Search for the cell housing the specified text and yield its [X, Y] center coordinate. 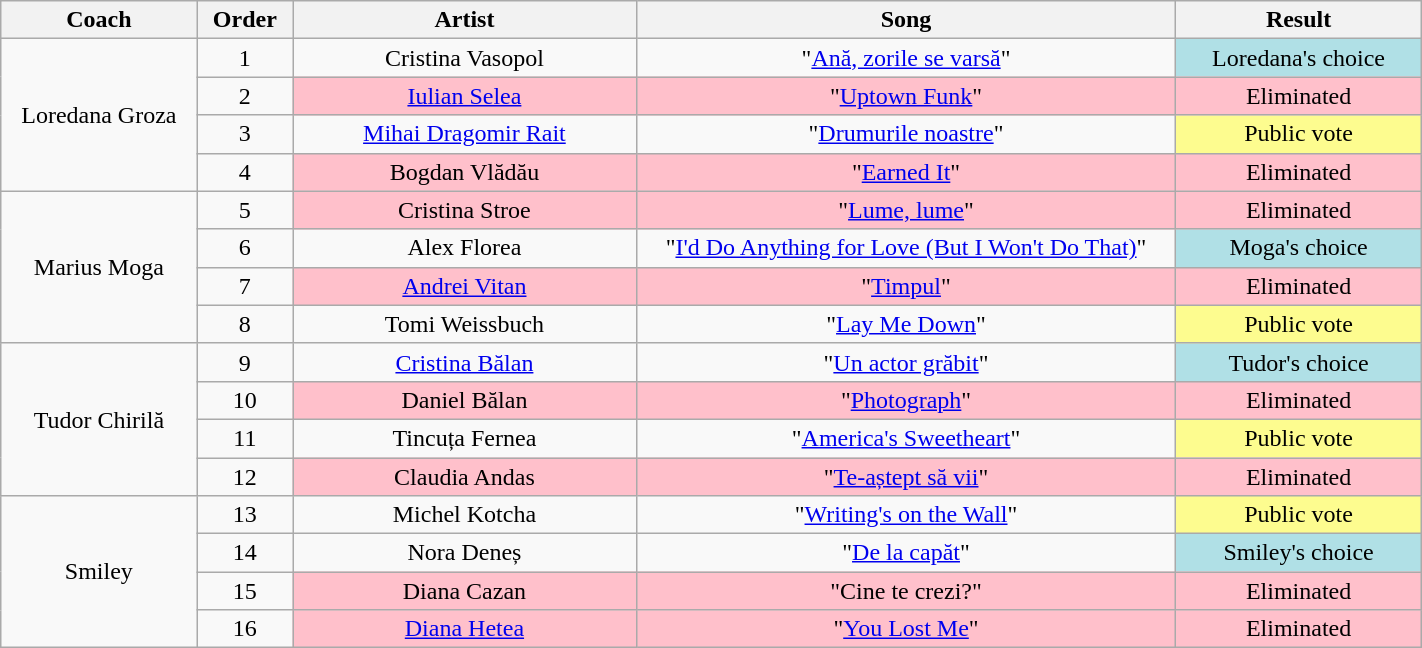
Artist [464, 20]
Michel Kotcha [464, 515]
Andrei Vitan [464, 286]
"Cine te crezi?" [906, 591]
Loredana Groza [99, 115]
Tomi Weissbuch [464, 324]
Result [1298, 20]
12 [245, 477]
6 [245, 248]
16 [245, 629]
Bogdan Vlădău [464, 172]
"Uptown Funk" [906, 96]
Alex Florea [464, 248]
Diana Hetea [464, 629]
2 [245, 96]
Tudor's choice [1298, 362]
5 [245, 210]
"Photograph" [906, 400]
"Lume, lume" [906, 210]
Cristina Vasopol [464, 58]
Marius Moga [99, 267]
7 [245, 286]
"You Lost Me" [906, 629]
Claudia Andas [464, 477]
11 [245, 438]
Moga's choice [1298, 248]
Iulian Selea [464, 96]
Nora Deneș [464, 553]
Loredana's choice [1298, 58]
15 [245, 591]
"Lay Me Down" [906, 324]
Cristina Bălan [464, 362]
Coach [99, 20]
Tincuța Fernea [464, 438]
Smiley [99, 572]
"Ană, zorile se varsă" [906, 58]
3 [245, 134]
Tudor Chirilă [99, 419]
1 [245, 58]
"I'd Do Anything for Love (But I Won't Do That)" [906, 248]
"Earned It" [906, 172]
Song [906, 20]
"Drumurile noastre" [906, 134]
"Te-aștept să vii" [906, 477]
8 [245, 324]
"Timpul" [906, 286]
13 [245, 515]
Mihai Dragomir Rait [464, 134]
Cristina Stroe [464, 210]
Diana Cazan [464, 591]
9 [245, 362]
"Writing's on the Wall" [906, 515]
Order [245, 20]
"America's Sweetheart" [906, 438]
"Un actor grăbit" [906, 362]
14 [245, 553]
10 [245, 400]
Smiley's choice [1298, 553]
4 [245, 172]
"De la capăt" [906, 553]
Daniel Bălan [464, 400]
